Capture the cell that displays the provided text and extract its [X, Y] central coordinate. 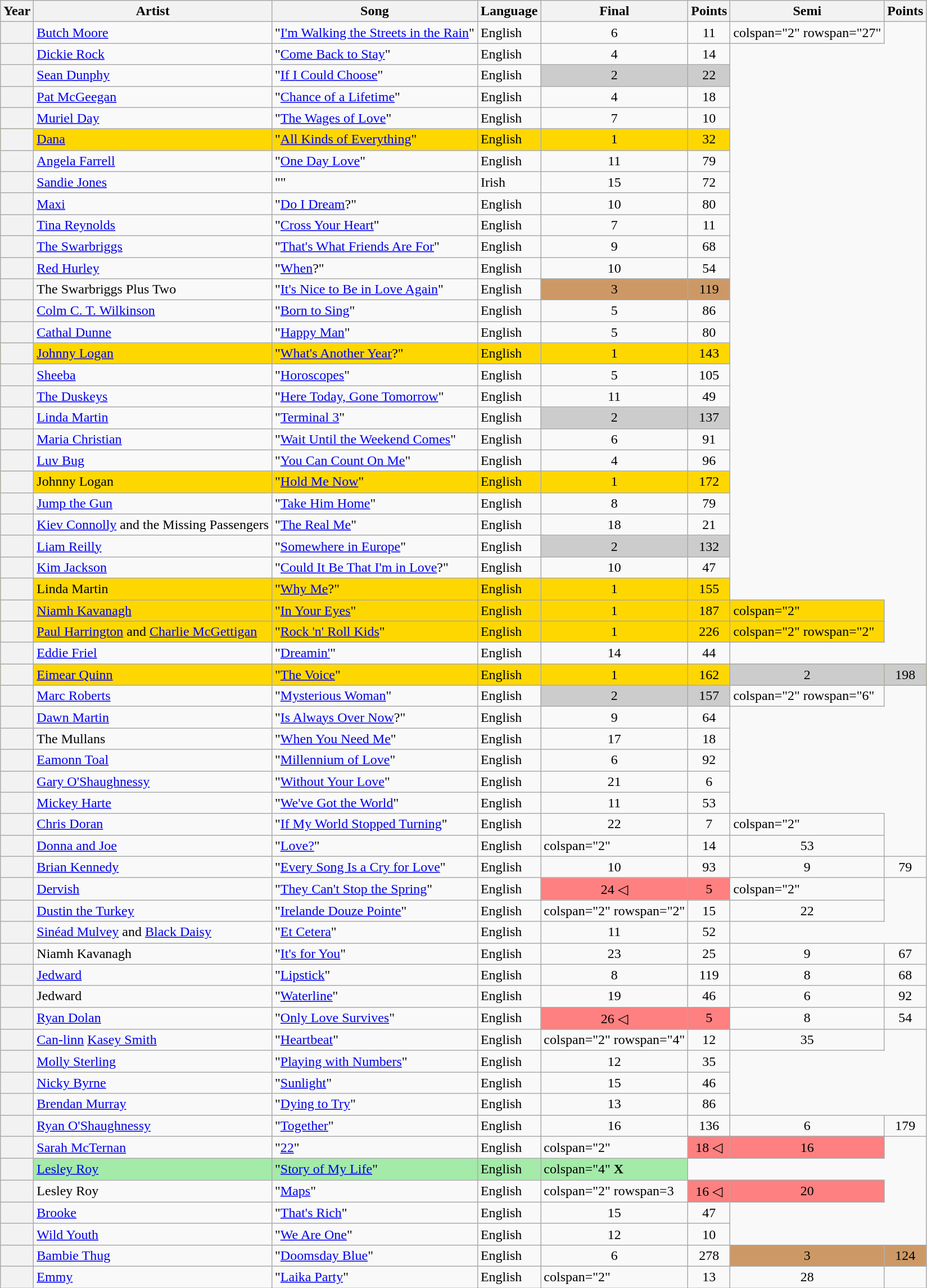
Dervish [153, 889]
"It's Nice to Be in Love Again" [375, 290]
"Lipstick" [375, 975]
"Story of My Life" [375, 1169]
Year [17, 11]
colspan="2" rowspan="4" [614, 1040]
"Why Me?" [375, 589]
"Chance of a Lifetime" [375, 97]
Chris Doran [153, 824]
"Rock 'n' Roll Kids" [375, 632]
Eddie Friel [153, 653]
198 [905, 675]
"That's What Friends Are For" [375, 246]
28 [807, 1277]
"What's Another Year?" [375, 354]
Liam Reilly [153, 546]
"If I Could Choose" [375, 75]
"22" [375, 1147]
Cathal Dunne [153, 332]
"Only Love Survives" [375, 1018]
"That's Rich" [375, 1213]
64 [709, 717]
172 [709, 482]
"You Can Count On Me" [375, 460]
"When You Need Me" [375, 739]
Donna and Joe [153, 846]
93 [709, 867]
Emmy [153, 1277]
67 [905, 953]
"Born to Sing" [375, 311]
"Laika Party" [375, 1277]
Dana [153, 139]
Jump the Gun [153, 503]
"Doomsday Blue" [375, 1255]
16 ◁ [709, 1191]
"Come Back to Stay" [375, 54]
"If My World Stopped Turning" [375, 824]
Nicky Byrne [153, 1083]
Bambie Thug [153, 1255]
Dustin the Turkey [153, 911]
"The Voice" [375, 675]
Maxi [153, 204]
Colm C. T. Wilkinson [153, 311]
24 ◁ [614, 889]
Ryan Dolan [153, 1018]
Muriel Day [153, 118]
"Happy Man" [375, 332]
"One Day Love" [375, 161]
187 [709, 610]
Paul Harrington and Charlie McGettigan [153, 632]
Kiev Connolly and the Missing Passengers [153, 525]
"Mysterious Woman" [375, 696]
"Cross Your Heart" [375, 225]
124 [905, 1255]
"Irelande Douze Pointe" [375, 911]
20 [807, 1191]
colspan="2" rowspan=3 [614, 1191]
colspan="4" X [614, 1169]
26 ◁ [614, 1018]
"When?" [375, 268]
"Dying to Try" [375, 1104]
"Millennium of Love" [375, 760]
72 [709, 182]
Sinéad Mulvey and Black Daisy [153, 932]
25 [709, 953]
Butch Moore [153, 33]
Red Hurley [153, 268]
Wild Youth [153, 1234]
"Take Him Home" [375, 503]
49 [709, 396]
Final [614, 11]
Gary O'Shaughnessy [153, 781]
"Do I Dream?" [375, 204]
"Wait Until the Weekend Comes" [375, 439]
"Sunlight" [375, 1083]
105 [709, 375]
91 [709, 439]
Sheeba [153, 375]
Eimear Quinn [153, 675]
Molly Sterling [153, 1061]
"The Wages of Love" [375, 118]
"They Can't Stop the Spring" [375, 889]
Maria Christian [153, 439]
"Et Cetera" [375, 932]
"Hold Me Now" [375, 482]
136 [709, 1126]
Dawn Martin [153, 717]
The Swarbriggs [153, 246]
"We've Got the World" [375, 803]
Brooke [153, 1213]
The Mullans [153, 739]
Mickey Harte [153, 803]
"All Kinds of Everything" [375, 139]
Brendan Murray [153, 1104]
"Love?" [375, 846]
"Could It Be That I'm in Love?" [375, 567]
"Dreamin'" [375, 653]
The Swarbriggs Plus Two [153, 290]
"Maps" [375, 1191]
"" [375, 182]
"Every Song Is a Cry for Love" [375, 867]
Eamonn Toal [153, 760]
179 [905, 1126]
"Somewhere in Europe" [375, 546]
"We Are One" [375, 1234]
Ryan O'Shaughnessy [153, 1126]
17 [614, 739]
"Terminal 3" [375, 418]
278 [709, 1255]
Sean Dunphy [153, 75]
96 [709, 460]
162 [709, 675]
19 [614, 996]
"Heartbeat" [375, 1040]
"It's for You" [375, 953]
Angela Farrell [153, 161]
Luv Bug [153, 460]
Semi [807, 11]
"Together" [375, 1126]
Artist [153, 11]
Pat McGeegan [153, 97]
Marc Roberts [153, 696]
"Is Always Over Now?" [375, 717]
"The Real Me" [375, 525]
Sandie Jones [153, 182]
"In Your Eyes" [375, 610]
"Here Today, Gone Tomorrow" [375, 396]
"Without Your Love" [375, 781]
155 [709, 589]
Brian Kennedy [153, 867]
Irish [509, 182]
Dickie Rock [153, 54]
"Waterline" [375, 996]
Language [509, 11]
"Playing with Numbers" [375, 1061]
132 [709, 546]
Can-linn Kasey Smith [153, 1040]
colspan="2" rowspan="6" [807, 696]
157 [709, 696]
18 ◁ [709, 1147]
23 [614, 953]
44 [709, 653]
colspan="2" rowspan="27" [807, 33]
137 [709, 418]
52 [709, 932]
Sarah McTernan [153, 1147]
"Horoscopes" [375, 375]
Tina Reynolds [153, 225]
The Duskeys [153, 396]
226 [709, 632]
"I'm Walking the Streets in the Rain" [375, 33]
Kim Jackson [153, 567]
32 [709, 139]
143 [709, 354]
Song [375, 11]
